Return the [x, y] coordinate for the center point of the cell that contains the specified text.  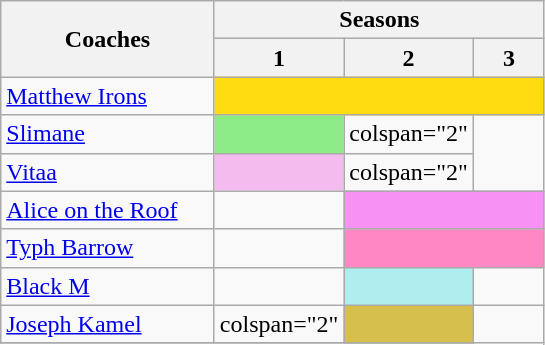
Joseph Kamel [108, 324]
Coaches [108, 39]
Black M [108, 286]
3 [508, 58]
Matthew Irons [108, 96]
Slimane [108, 134]
Vitaa [108, 172]
Alice on the Roof [108, 210]
Typh Barrow [108, 248]
2 [409, 58]
1 [279, 58]
Seasons [379, 20]
